Identify which cell holds the provided text, then report its (x, y) central coordinate. 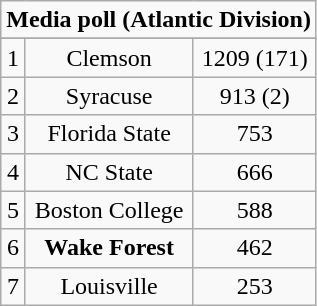
1209 (171) (254, 58)
462 (254, 248)
Media poll (Atlantic Division) (159, 20)
3 (13, 134)
Boston College (109, 210)
1 (13, 58)
4 (13, 172)
NC State (109, 172)
7 (13, 286)
Florida State (109, 134)
753 (254, 134)
2 (13, 96)
913 (2) (254, 96)
666 (254, 172)
Louisville (109, 286)
Syracuse (109, 96)
Wake Forest (109, 248)
6 (13, 248)
Clemson (109, 58)
588 (254, 210)
5 (13, 210)
253 (254, 286)
